Output the [x, y] coordinate of the center of the cell containing the given text.  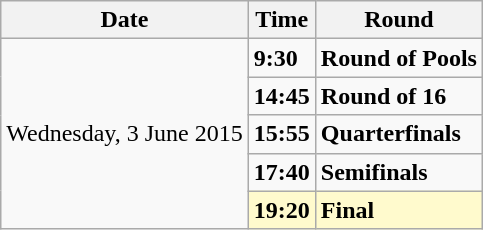
Date [125, 20]
Round [398, 20]
9:30 [282, 58]
14:45 [282, 96]
17:40 [282, 172]
Time [282, 20]
Round of 16 [398, 96]
15:55 [282, 134]
Wednesday, 3 June 2015 [125, 134]
Semifinals [398, 172]
Final [398, 210]
Round of Pools [398, 58]
Quarterfinals [398, 134]
19:20 [282, 210]
